Detect which cell encompasses the target text, then output its (x, y) center coordinate. 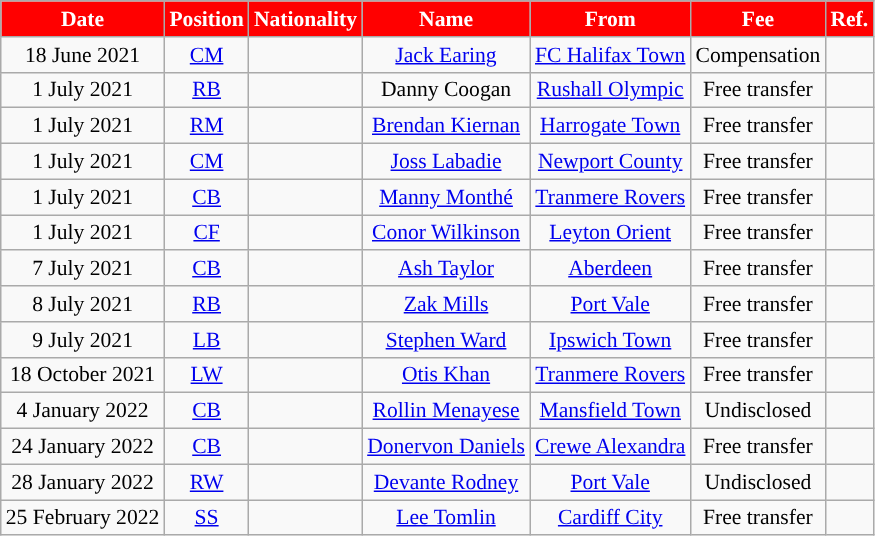
From (610, 19)
Aberdeen (610, 269)
Donervon Daniels (446, 447)
18 October 2021 (83, 375)
Joss Labadie (446, 162)
28 January 2022 (83, 482)
Cardiff City (610, 518)
4 January 2022 (83, 411)
Mansfield Town (610, 411)
Fee (758, 19)
Compensation (758, 55)
Jack Earing (446, 55)
Devante Rodney (446, 482)
8 July 2021 (83, 304)
FC Halifax Town (610, 55)
18 June 2021 (83, 55)
Ash Taylor (446, 269)
25 February 2022 (83, 518)
CF (206, 233)
Position (206, 19)
Harrogate Town (610, 126)
Crewe Alexandra (610, 447)
Rollin Menayese (446, 411)
Zak Mills (446, 304)
Ipswich Town (610, 340)
9 July 2021 (83, 340)
Manny Monthé (446, 197)
Stephen Ward (446, 340)
7 July 2021 (83, 269)
RM (206, 126)
LB (206, 340)
SS (206, 518)
Danny Coogan (446, 90)
Brendan Kiernan (446, 126)
Nationality (306, 19)
Conor Wilkinson (446, 233)
LW (206, 375)
Rushall Olympic (610, 90)
Date (83, 19)
Name (446, 19)
Leyton Orient (610, 233)
RW (206, 482)
Newport County (610, 162)
Lee Tomlin (446, 518)
24 January 2022 (83, 447)
Otis Khan (446, 375)
Ref. (849, 19)
